Return [x, y] of the center of cell containing provided text 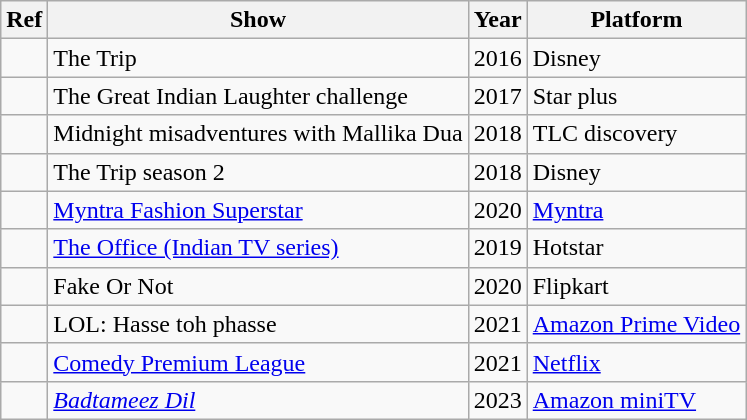
Show [258, 20]
Amazon Prime Video [636, 324]
The Trip season 2 [258, 172]
2016 [498, 58]
Hotstar [636, 248]
The Office (Indian TV series) [258, 248]
Amazon miniTV [636, 400]
2019 [498, 248]
The Trip [258, 58]
Comedy Premium League [258, 362]
2023 [498, 400]
Year [498, 20]
TLC discovery [636, 134]
Myntra Fashion Superstar [258, 210]
Midnight misadventures with Mallika Dua [258, 134]
Ref [24, 20]
Badtameez Dil [258, 400]
Star plus [636, 96]
Myntra [636, 210]
The Great Indian Laughter challenge [258, 96]
Platform [636, 20]
LOL: Hasse toh phasse [258, 324]
Netflix [636, 362]
Fake Or Not [258, 286]
Flipkart [636, 286]
2017 [498, 96]
